Locate the cell with the specified text and output its (X, Y) center coordinate. 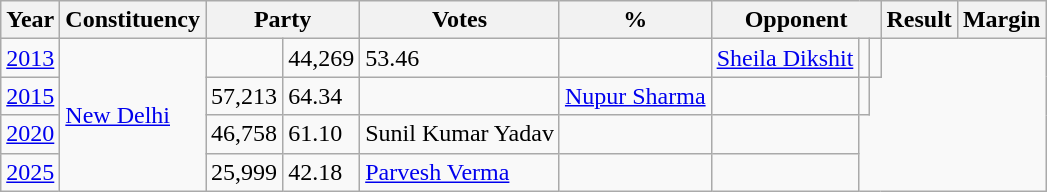
2020 (30, 134)
Result (919, 20)
2025 (30, 172)
57,213 (244, 96)
Opponent (796, 20)
25,999 (244, 172)
44,269 (322, 58)
Constituency (133, 20)
61.10 (322, 134)
2013 (30, 58)
Votes (460, 20)
Sheila Dikshit (785, 58)
2015 (30, 96)
53.46 (460, 58)
46,758 (244, 134)
Party (283, 20)
Sunil Kumar Yadav (460, 134)
Nupur Sharma (635, 96)
42.18 (322, 172)
% (635, 20)
Year (30, 20)
New Delhi (133, 115)
Parvesh Verma (460, 172)
Margin (1001, 20)
64.34 (322, 96)
